Provide the (X, Y) coordinate of the cell's center where the given text is located.  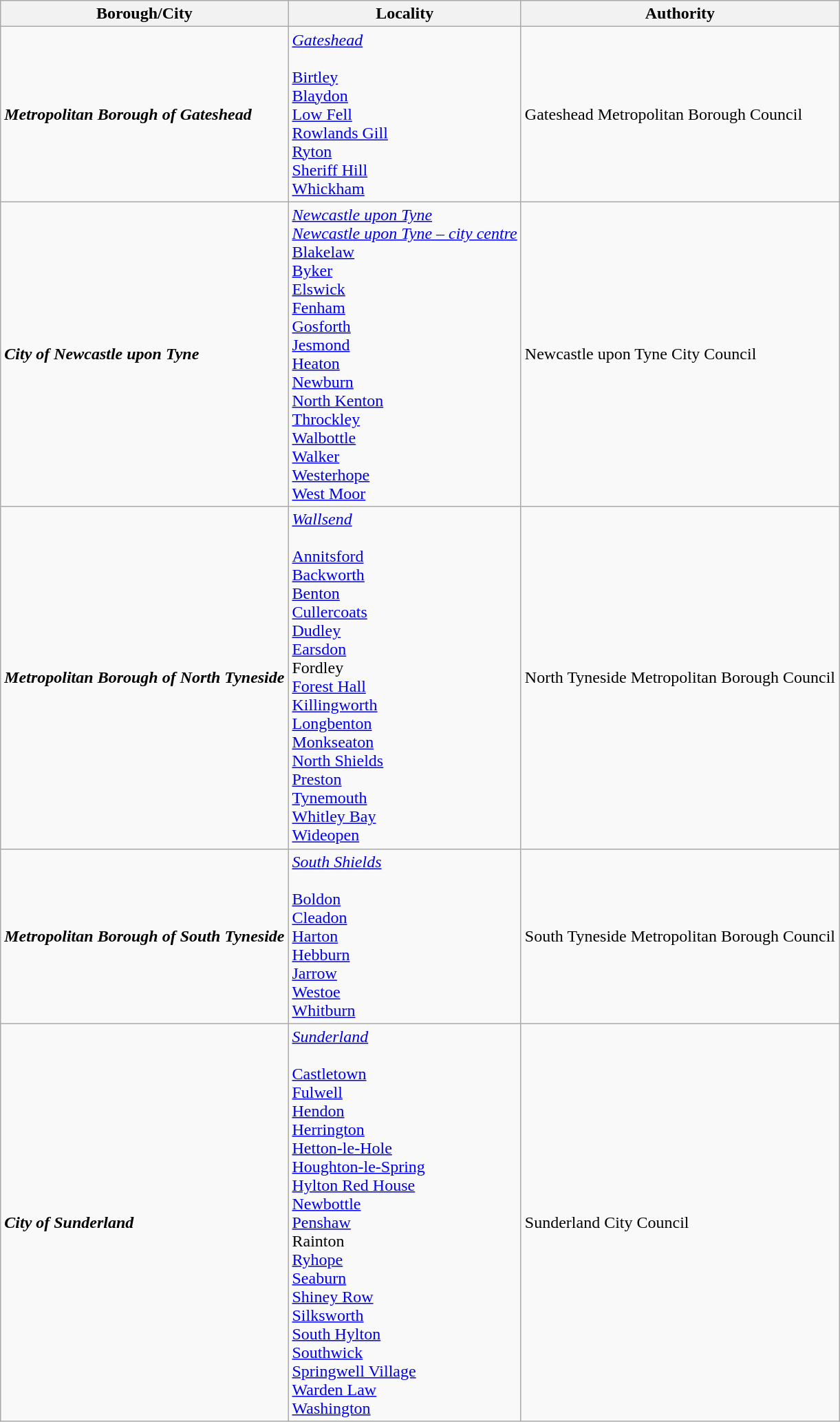
GatesheadBirtley Blaydon Low Fell Rowlands Gill Ryton Sheriff Hill Whickham (405, 114)
North Tyneside Metropolitan Borough Council (680, 677)
Authority (680, 14)
Sunderland City Council (680, 1222)
City of Sunderland (144, 1222)
Borough/City (144, 14)
Locality (405, 14)
Metropolitan Borough of North Tyneside (144, 677)
South ShieldsBoldon Cleadon Harton Hebburn Jarrow Westoe Whitburn (405, 936)
Gateshead Metropolitan Borough Council (680, 114)
Newcastle upon Tyne City Council (680, 354)
Metropolitan Borough of South Tyneside (144, 936)
South Tyneside Metropolitan Borough Council (680, 936)
City of Newcastle upon Tyne (144, 354)
Metropolitan Borough of Gateshead (144, 114)
